Provide the (x, y) coordinate of the cell's center where the given text is located.  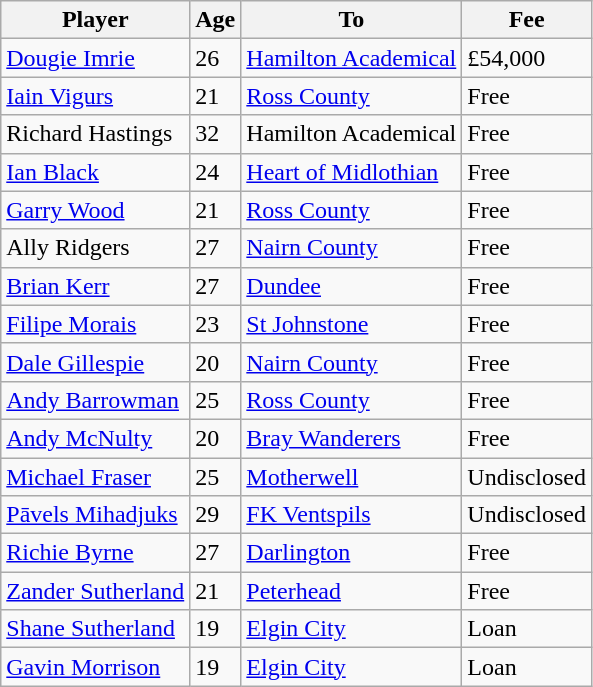
Shane Sutherland (96, 629)
Dale Gillespie (96, 362)
Brian Kerr (96, 286)
26 (216, 58)
Zander Sutherland (96, 591)
Filipe Morais (96, 324)
Iain Vigurs (96, 96)
29 (216, 515)
23 (216, 324)
Age (216, 20)
Fee (527, 20)
Peterhead (352, 591)
32 (216, 134)
Richard Hastings (96, 134)
£54,000 (527, 58)
Gavin Morrison (96, 667)
St Johnstone (352, 324)
Garry Wood (96, 210)
24 (216, 172)
Andy McNulty (96, 438)
To (352, 20)
Richie Byrne (96, 553)
Darlington (352, 553)
Ally Ridgers (96, 248)
Player (96, 20)
Dougie Imrie (96, 58)
Heart of Midlothian (352, 172)
Pāvels Mihadjuks (96, 515)
Michael Fraser (96, 477)
Bray Wanderers (352, 438)
Dundee (352, 286)
Andy Barrowman (96, 400)
FK Ventspils (352, 515)
Motherwell (352, 477)
Ian Black (96, 172)
